Pinpoint the cell where the given text exists, returning its [x, y] midpoint coordinate. 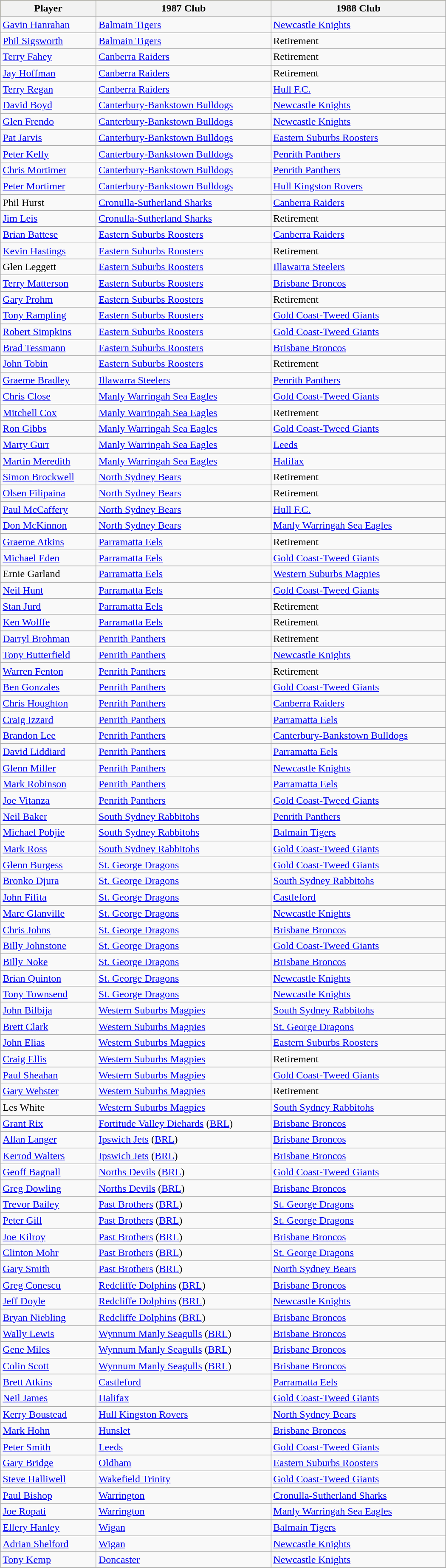
Craig Izzard [48, 720]
Tony Townsend [48, 994]
Brian Quinton [48, 978]
John Tobin [48, 364]
John Fifita [48, 897]
Oldham [183, 1463]
Terry Regan [48, 89]
Gavin Hanrahan [48, 25]
Don McKinnon [48, 526]
Craig Ellis [48, 1059]
Paul Bishop [48, 1495]
Brett Atkins [48, 1382]
Warren Fenton [48, 671]
Neil Hunt [48, 590]
Kevin Hastings [48, 251]
Gary Webster [48, 1091]
Brandon Lee [48, 736]
Colin Scott [48, 1366]
Jeff Doyle [48, 1301]
Brad Tessmann [48, 348]
Doncaster [183, 1560]
Graeme Bradley [48, 380]
Jay Hoffman [48, 73]
Chris Close [48, 396]
Billy Johnstone [48, 946]
Tony Kemp [48, 1560]
Adrian Shelford [48, 1544]
Glenn Miller [48, 768]
Peter Gill [48, 1220]
Chris Houghton [48, 703]
Simon Brockwell [48, 477]
Bronko Djura [48, 881]
Kerrod Walters [48, 1156]
Brian Battese [48, 235]
Tony Rampling [48, 315]
Jim Leis [48, 219]
Ellery Hanley [48, 1528]
Greg Conescu [48, 1285]
Phil Hurst [48, 203]
Hunslet [183, 1430]
Glen Frendo [48, 121]
Tony Butterfield [48, 655]
Les White [48, 1107]
Greg Dowling [48, 1188]
Grant Rix [48, 1123]
Mitchell Cox [48, 412]
Ron Gibbs [48, 428]
Ernie Garland [48, 574]
1987 Club [183, 8]
Martin Meredith [48, 461]
Chris Johns [48, 929]
Trevor Bailey [48, 1204]
Gary Prohm [48, 299]
David Boyd [48, 105]
Olsen Filipaina [48, 493]
Terry Matterson [48, 283]
Michael Pobjie [48, 833]
David Liddiard [48, 752]
Terry Fahey [48, 57]
Clinton Mohr [48, 1253]
Joe Ropati [48, 1512]
Robert Simpkins [48, 332]
Pat Jarvis [48, 138]
Fortitude Valley Diehards (BRL) [183, 1123]
Neil James [48, 1398]
Neil Baker [48, 816]
Paul McCaffery [48, 510]
Ken Wolffe [48, 622]
Peter Mortimer [48, 186]
Bryan Niebling [48, 1317]
John Elias [48, 1043]
Peter Kelly [48, 154]
Stan Jurd [48, 606]
Gary Smith [48, 1269]
Brett Clark [48, 1027]
Joe Kilroy [48, 1237]
Marc Glanville [48, 913]
Chris Mortimer [48, 170]
Michael Eden [48, 558]
Mark Hohn [48, 1430]
Geoff Bagnall [48, 1172]
Glenn Burgess [48, 865]
Paul Sheahan [48, 1075]
Phil Sigsworth [48, 41]
John Bilbija [48, 1011]
Peter Smith [48, 1447]
Glen Leggett [48, 267]
Mark Robinson [48, 784]
Mark Ross [48, 849]
Billy Noke [48, 962]
Kerry Boustead [48, 1414]
Wally Lewis [48, 1334]
1988 Club [358, 8]
Graeme Atkins [48, 542]
Marty Gurr [48, 445]
Gary Bridge [48, 1463]
Ben Gonzales [48, 687]
Joe Vitanza [48, 800]
Darryl Brohman [48, 639]
Steve Halliwell [48, 1479]
Player [48, 8]
Wakefield Trinity [183, 1479]
Gene Miles [48, 1350]
Allan Langer [48, 1140]
